Scan for the cell matching the given text and deliver its (X, Y) coordinate at center. 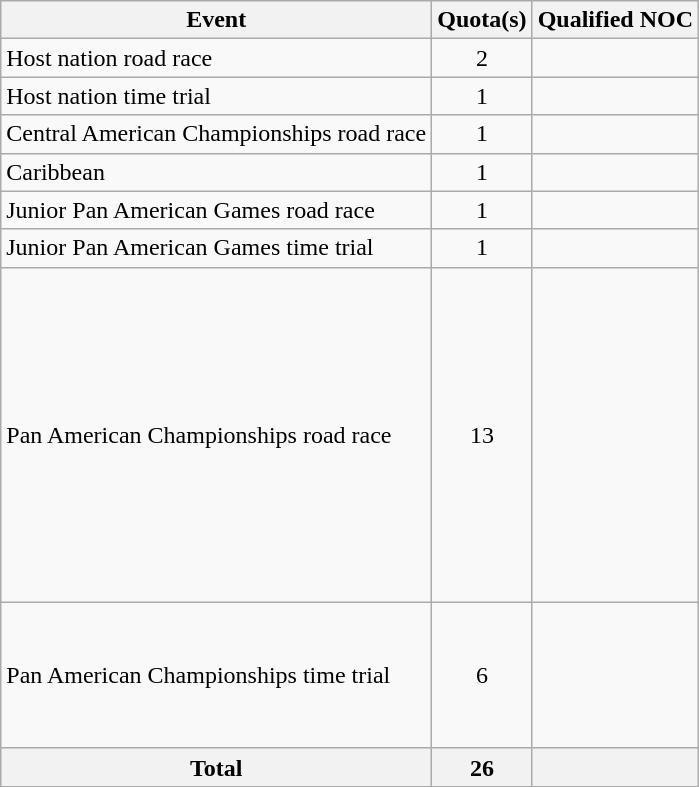
Qualified NOC (615, 20)
2 (482, 58)
13 (482, 434)
Junior Pan American Games road race (216, 210)
Quota(s) (482, 20)
Pan American Championships road race (216, 434)
26 (482, 767)
Host nation time trial (216, 96)
Total (216, 767)
6 (482, 675)
Junior Pan American Games time trial (216, 248)
Event (216, 20)
Central American Championships road race (216, 134)
Caribbean (216, 172)
Pan American Championships time trial (216, 675)
Host nation road race (216, 58)
